Capture the cell that displays the provided text and extract its (x, y) central coordinate. 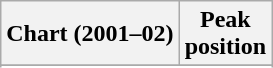
Peakposition (225, 34)
Chart (2001–02) (90, 34)
